Locate the cell with the specified text and output its (x, y) center coordinate. 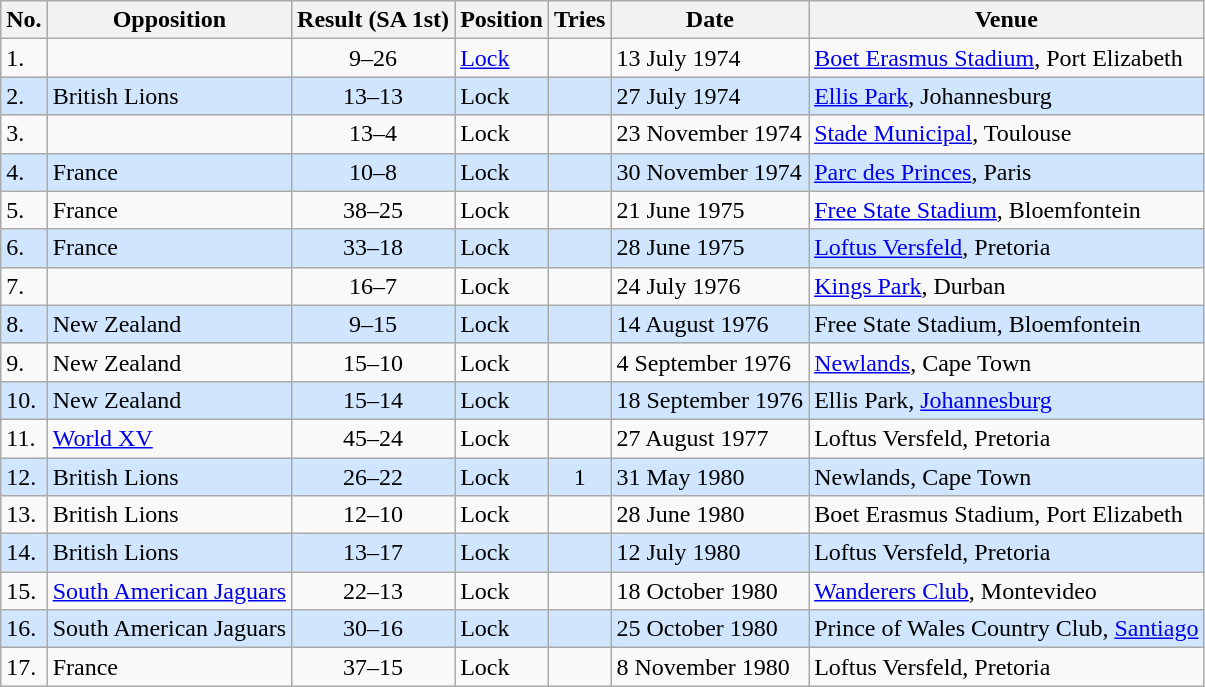
Result (SA 1st) (374, 20)
13–13 (374, 96)
30–16 (374, 629)
18 September 1976 (710, 400)
25 October 1980 (710, 629)
13 July 1974 (710, 58)
10. (24, 400)
16. (24, 629)
1. (24, 58)
8. (24, 324)
13. (24, 515)
12. (24, 477)
10–8 (374, 172)
9–26 (374, 58)
18 October 1980 (710, 591)
No. (24, 20)
5. (24, 210)
13–4 (374, 134)
Date (710, 20)
33–18 (374, 248)
30 November 1974 (710, 172)
17. (24, 667)
38–25 (374, 210)
Opposition (169, 20)
13–17 (374, 553)
12–10 (374, 515)
4 September 1976 (710, 362)
9. (24, 362)
28 June 1975 (710, 248)
21 June 1975 (710, 210)
14. (24, 553)
8 November 1980 (710, 667)
15–14 (374, 400)
22–13 (374, 591)
2. (24, 96)
24 July 1976 (710, 286)
1 (580, 477)
28 June 1980 (710, 515)
9–15 (374, 324)
11. (24, 438)
Kings Park, Durban (1006, 286)
World XV (169, 438)
Tries (580, 20)
Stade Municipal, Toulouse (1006, 134)
27 July 1974 (710, 96)
Position (502, 20)
15. (24, 591)
Wanderers Club, Montevideo (1006, 591)
Prince of Wales Country Club, Santiago (1006, 629)
16–7 (374, 286)
26–22 (374, 477)
45–24 (374, 438)
Venue (1006, 20)
37–15 (374, 667)
27 August 1977 (710, 438)
31 May 1980 (710, 477)
Parc des Princes, Paris (1006, 172)
4. (24, 172)
3. (24, 134)
7. (24, 286)
15–10 (374, 362)
6. (24, 248)
23 November 1974 (710, 134)
14 August 1976 (710, 324)
12 July 1980 (710, 553)
